Detect which cell encompasses the target text, then output its [X, Y] center coordinate. 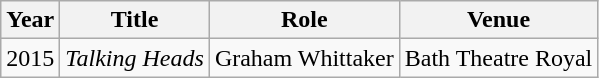
2015 [30, 58]
Role [304, 20]
Graham Whittaker [304, 58]
Title [135, 20]
Talking Heads [135, 58]
Bath Theatre Royal [498, 58]
Venue [498, 20]
Year [30, 20]
